From the cell containing the given text, extract its center point as [X, Y] coordinate. 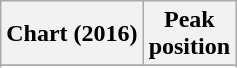
Chart (2016) [72, 34]
Peakposition [189, 34]
